Return (x, y) of the center of cell containing provided text 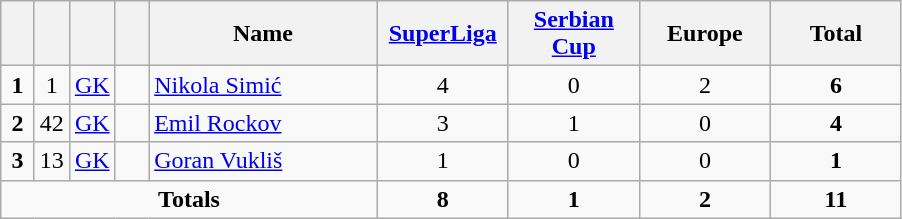
Europe (704, 34)
6 (836, 85)
Emil Rockov (264, 123)
Total (836, 34)
Goran Vukliš (264, 161)
Name (264, 34)
Totals (189, 199)
11 (836, 199)
42 (52, 123)
8 (442, 199)
Nikola Simić (264, 85)
13 (52, 161)
SuperLiga (442, 34)
Serbian Cup (574, 34)
